Search for the cell housing the specified text and yield its (x, y) center coordinate. 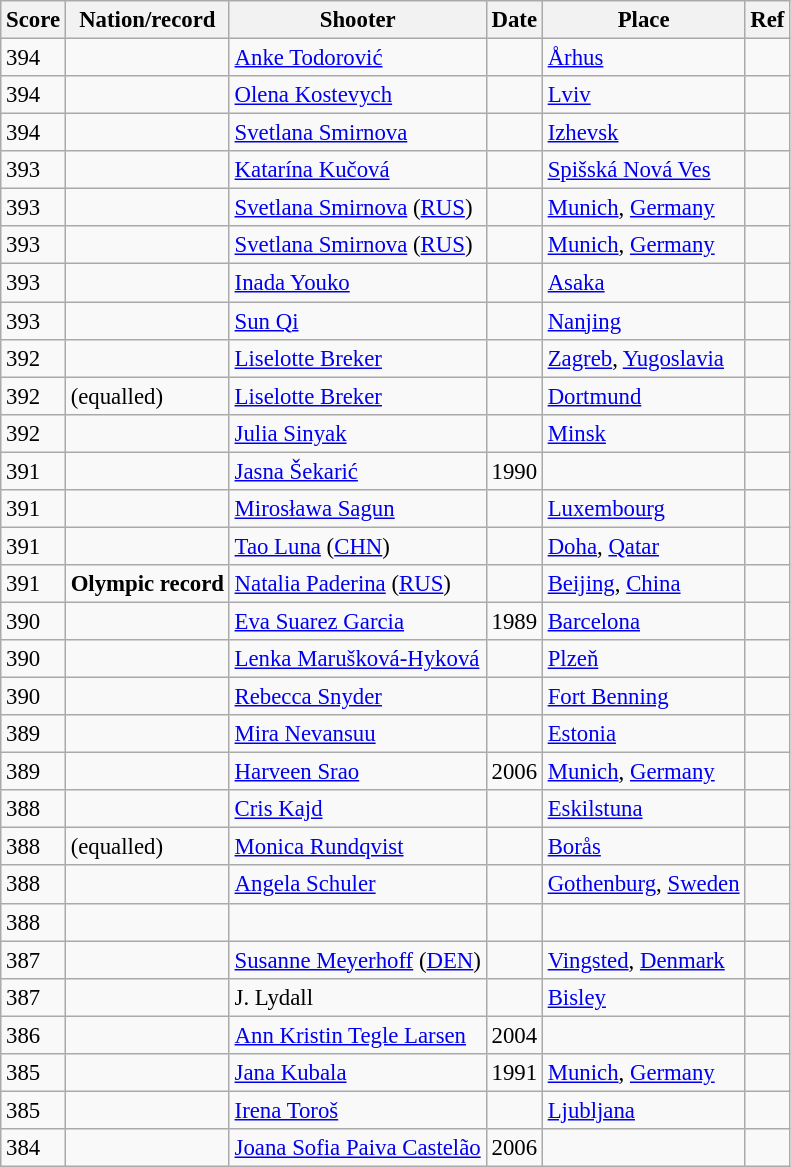
Nanjing (644, 321)
Harveen Srao (358, 772)
386 (34, 1035)
Spišská Nová Ves (644, 170)
Tao Luna (CHN) (358, 546)
Date (514, 20)
Julia Sinyak (358, 433)
Minsk (644, 433)
Lenka Marušková-Hyková (358, 659)
Lviv (644, 95)
Nation/record (147, 20)
Bisley (644, 997)
Dortmund (644, 396)
Irena Toroš (358, 1110)
Estonia (644, 734)
Jasna Šekarić (358, 471)
Asaka (644, 283)
Angela Schuler (358, 885)
Sun Qi (358, 321)
1989 (514, 621)
Barcelona (644, 621)
Shooter (358, 20)
Svetlana Smirnova (358, 133)
Rebecca Snyder (358, 697)
Joana Sofia Paiva Castelão (358, 1148)
Doha, Qatar (644, 546)
Vingsted, Denmark (644, 960)
Katarína Kučová (358, 170)
1990 (514, 471)
Eva Suarez Garcia (358, 621)
Ljubljana (644, 1110)
Plzeň (644, 659)
Score (34, 20)
Izhevsk (644, 133)
Luxembourg (644, 509)
Mirosława Sagun (358, 509)
2004 (514, 1035)
Fort Benning (644, 697)
Monica Rundqvist (358, 847)
Borås (644, 847)
Århus (644, 58)
Susanne Meyerhoff (DEN) (358, 960)
Beijing, China (644, 584)
Mira Nevansuu (358, 734)
384 (34, 1148)
Cris Kajd (358, 809)
1991 (514, 1073)
Ref (768, 20)
Ann Kristin Tegle Larsen (358, 1035)
Anke Todorović (358, 58)
Gothenburg, Sweden (644, 885)
Eskilstuna (644, 809)
J. Lydall (358, 997)
Zagreb, Yugoslavia (644, 358)
Place (644, 20)
Olena Kostevych (358, 95)
Olympic record (147, 584)
Jana Kubala (358, 1073)
Natalia Paderina (RUS) (358, 584)
Inada Youko (358, 283)
